Return the [X, Y] coordinate for the center point of the cell that contains the specified text.  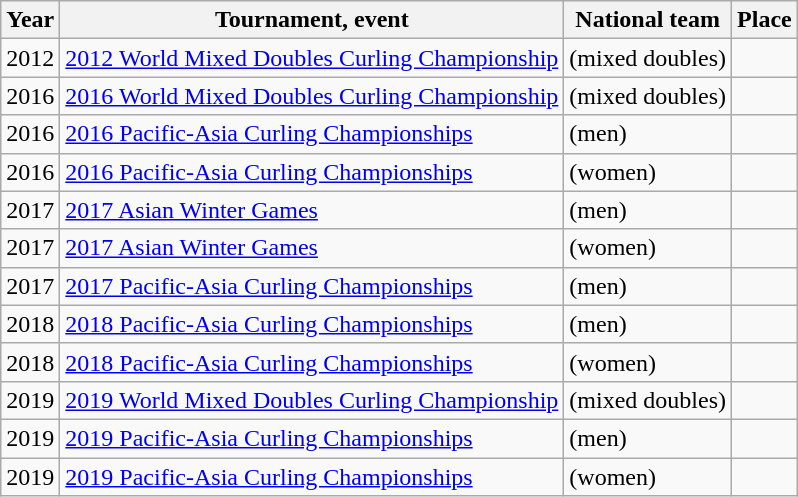
Tournament, event [312, 20]
2012 World Mixed Doubles Curling Championship [312, 58]
National team [648, 20]
Year [30, 20]
2019 World Mixed Doubles Curling Championship [312, 400]
2016 World Mixed Doubles Curling Championship [312, 96]
2012 [30, 58]
2017 Pacific-Asia Curling Championships [312, 286]
Place [765, 20]
